Locate the cell with the specified text and output its [X, Y] center coordinate. 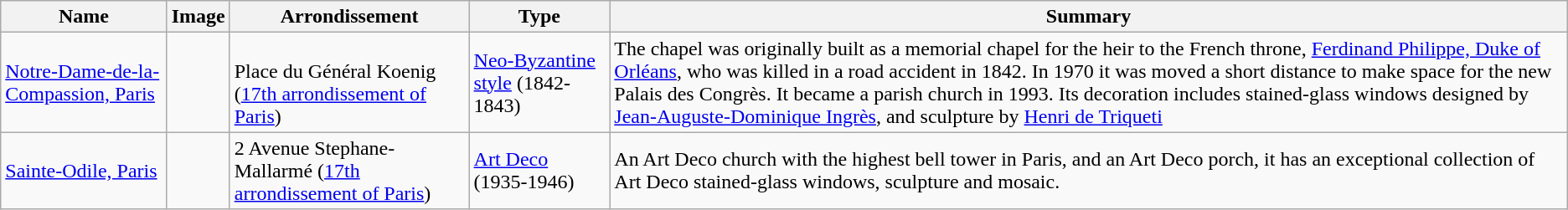
Type [539, 17]
Notre-Dame-de-la-Compassion, Paris [84, 82]
Name [84, 17]
Sainte-Odile, Paris [84, 171]
Summary [1089, 17]
2 Avenue Stephane-Mallarmé (17th arrondissement of Paris) [349, 171]
Neo-Byzantine style (1842-1843) [539, 82]
Art Deco (1935-1946) [539, 171]
Place du Général Koenig (17th arrondissement of Paris) [349, 82]
Arrondissement [349, 17]
Image [198, 17]
